Return the (x, y) coordinate for the center point of the cell that contains the specified text.  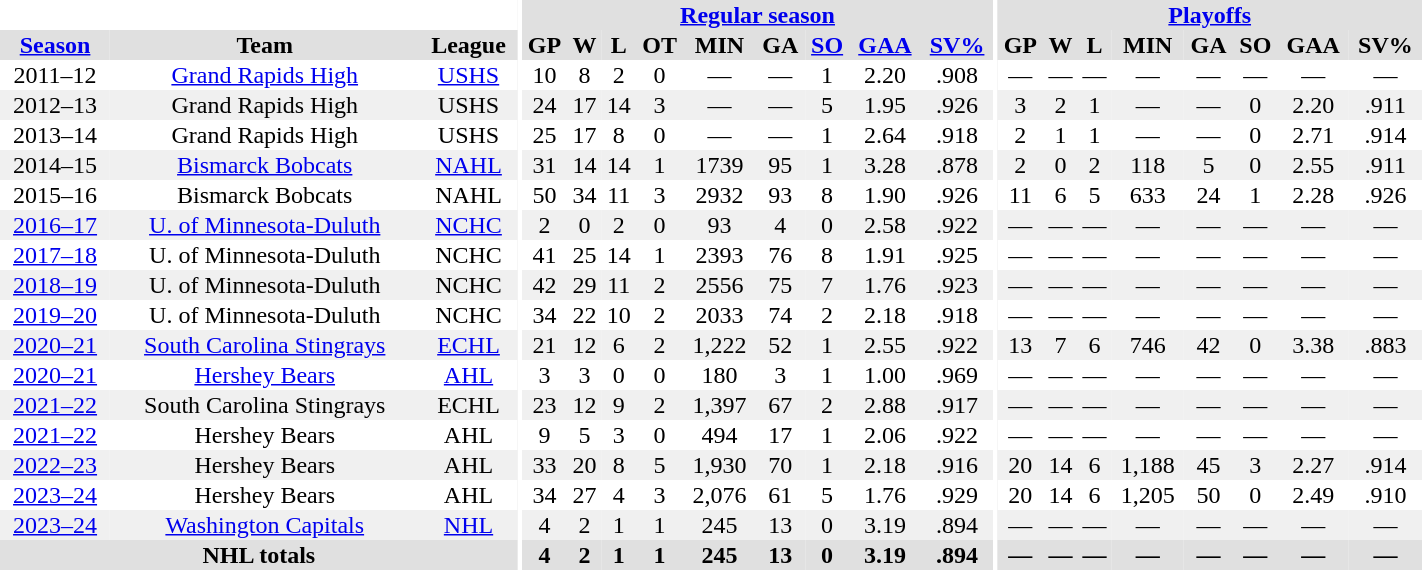
2393 (719, 255)
2015–16 (55, 195)
52 (780, 345)
1,205 (1148, 495)
1.90 (884, 195)
.916 (958, 465)
21 (544, 345)
1.00 (884, 375)
1.91 (884, 255)
633 (1148, 195)
.923 (958, 285)
2012–13 (55, 105)
180 (719, 375)
2.58 (884, 225)
.883 (1386, 345)
2017–18 (55, 255)
1,397 (719, 405)
League (468, 45)
23 (544, 405)
2033 (719, 315)
.917 (958, 405)
27 (584, 495)
2.71 (1314, 135)
29 (584, 285)
.910 (1386, 495)
31 (544, 165)
Washington Capitals (264, 525)
.929 (958, 495)
2556 (719, 285)
22 (584, 315)
2.64 (884, 135)
75 (780, 285)
OT (660, 45)
2.06 (884, 435)
Season (55, 45)
67 (780, 405)
.878 (958, 165)
1.95 (884, 105)
2014–15 (55, 165)
2013–14 (55, 135)
Playoffs (1210, 15)
45 (1208, 465)
NHL (468, 525)
2.28 (1314, 195)
2011–12 (55, 75)
.908 (958, 75)
2018–19 (55, 285)
2.88 (884, 405)
74 (780, 315)
.969 (958, 375)
NHL totals (259, 555)
2019–20 (55, 315)
2932 (719, 195)
41 (544, 255)
1,222 (719, 345)
Team (264, 45)
.925 (958, 255)
494 (719, 435)
118 (1148, 165)
2016–17 (55, 225)
2.27 (1314, 465)
1,188 (1148, 465)
95 (780, 165)
746 (1148, 345)
70 (780, 465)
61 (780, 495)
2,076 (719, 495)
Regular season (757, 15)
33 (544, 465)
2022–23 (55, 465)
76 (780, 255)
3.38 (1314, 345)
2.49 (1314, 495)
1,930 (719, 465)
3.28 (884, 165)
1739 (719, 165)
